Provide the [x, y] coordinate of the cell's center where the given text is located.  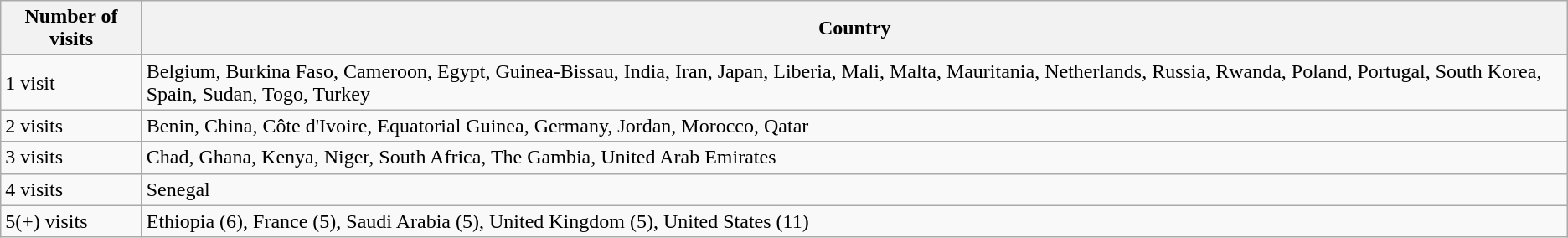
Country [854, 28]
Senegal [854, 189]
4 visits [71, 189]
Ethiopia (6), France (5), Saudi Arabia (5), United Kingdom (5), United States (11) [854, 221]
Benin, China, Côte d'Ivoire, Equatorial Guinea, Germany, Jordan, Morocco, Qatar [854, 126]
3 visits [71, 158]
Number of visits [71, 28]
5(+) visits [71, 221]
2 visits [71, 126]
Chad, Ghana, Kenya, Niger, South Africa, The Gambia, United Arab Emirates [854, 158]
1 visit [71, 82]
